Return the [x, y] coordinate for the center point of the cell that contains the specified text.  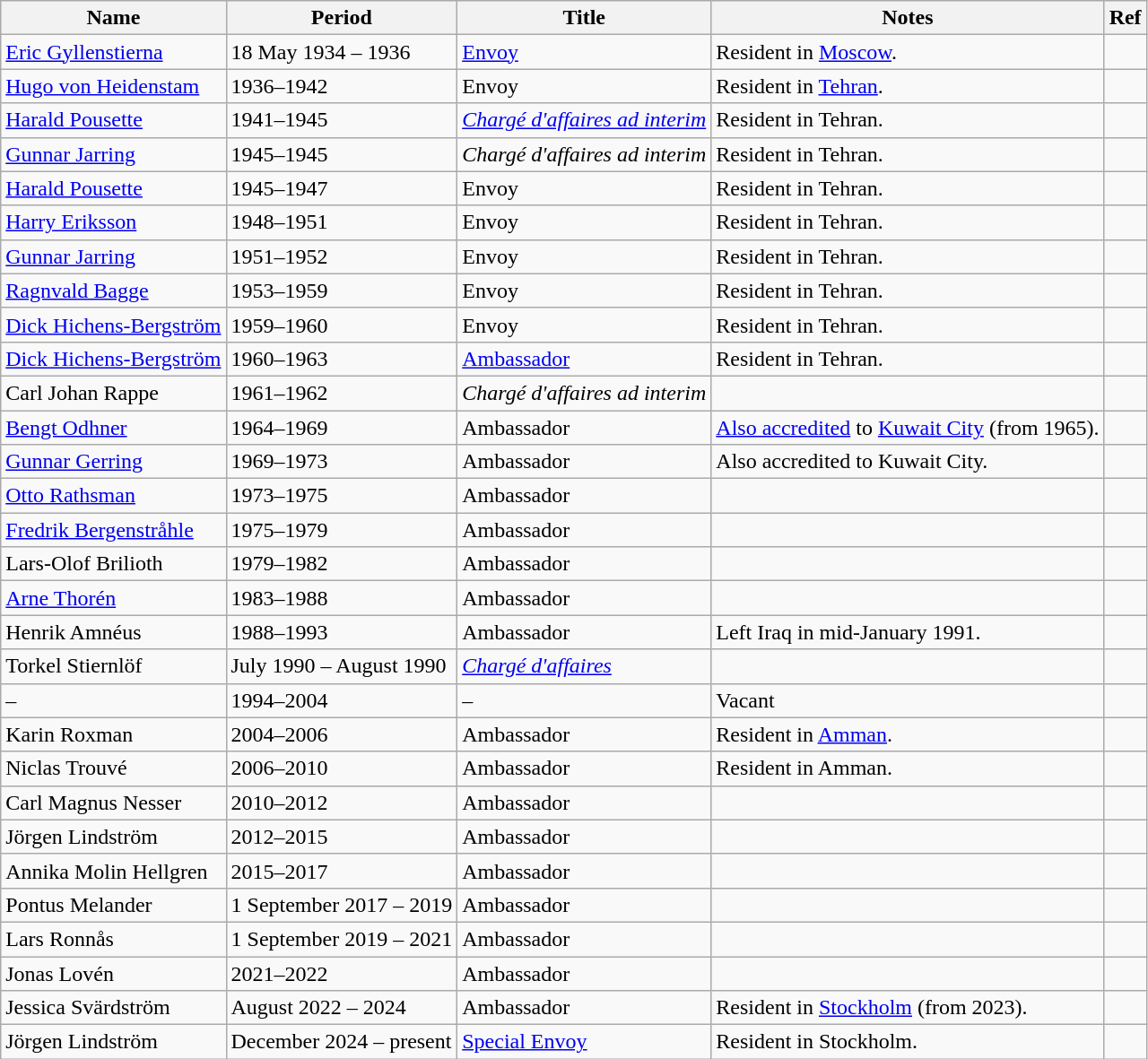
1 September 2019 – 2021 [342, 939]
Jonas Lovén [113, 973]
Bengt Odhner [113, 428]
2006–2010 [342, 768]
1 September 2017 – 2019 [342, 905]
1961–1962 [342, 393]
Left Iraq in mid-January 1991. [908, 632]
August 2022 – 2024 [342, 1008]
2012–2015 [342, 837]
Fredrik Bergenstråhle [113, 530]
Resident in Stockholm. [908, 1042]
1983–1988 [342, 598]
Lars Ronnås [113, 939]
1951–1952 [342, 256]
1969–1973 [342, 462]
Henrik Amnéus [113, 632]
Jessica Svärdström [113, 1008]
Ragnvald Bagge [113, 291]
Otto Rathsman [113, 496]
Also accredited to Kuwait City. [908, 462]
Annika Molin Hellgren [113, 871]
1964–1969 [342, 428]
1960–1963 [342, 359]
1973–1975 [342, 496]
Harry Eriksson [113, 222]
Niclas Trouvé [113, 768]
2015–2017 [342, 871]
1975–1979 [342, 530]
2010–2012 [342, 803]
1988–1993 [342, 632]
Resident in Stockholm (from 2023). [908, 1008]
Torkel Stiernlöf [113, 666]
Carl Magnus Nesser [113, 803]
July 1990 – August 1990 [342, 666]
1945–1945 [342, 154]
1953–1959 [342, 291]
Name [113, 18]
Ref [1125, 18]
1979–1982 [342, 564]
Also accredited to Kuwait City (from 1965). [908, 428]
Gunnar Gerring [113, 462]
Period [342, 18]
1945–1947 [342, 188]
Lars-Olof Brilioth [113, 564]
Resident in Moscow. [908, 52]
Pontus Melander [113, 905]
Carl Johan Rappe [113, 393]
1948–1951 [342, 222]
Special Envoy [585, 1042]
Title [585, 18]
Notes [908, 18]
Arne Thorén [113, 598]
Eric Gyllenstierna [113, 52]
Chargé d'affaires [585, 666]
1941–1945 [342, 120]
2004–2006 [342, 734]
18 May 1934 – 1936 [342, 52]
December 2024 – present [342, 1042]
1994–2004 [342, 700]
Karin Roxman [113, 734]
2021–2022 [342, 973]
Vacant [908, 700]
1959–1960 [342, 325]
1936–1942 [342, 86]
Hugo von Heidenstam [113, 86]
